Locate the cell with the specified text and output its (X, Y) center coordinate. 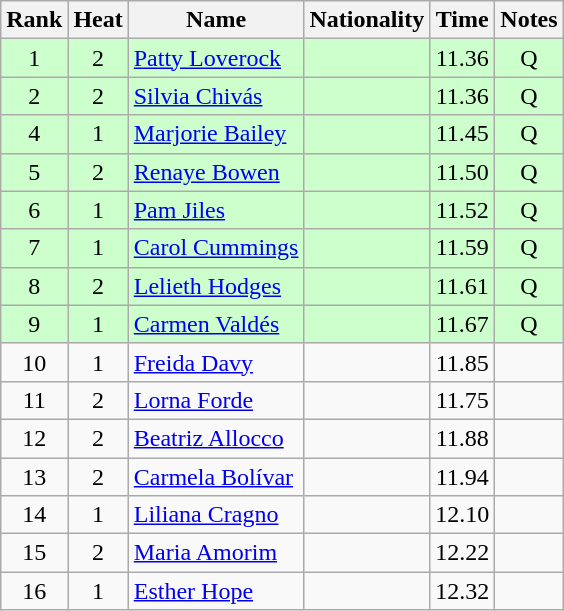
Rank (34, 20)
11.59 (462, 248)
Heat (98, 20)
11.94 (462, 477)
11.75 (462, 400)
7 (34, 248)
14 (34, 515)
Time (462, 20)
Lelieth Hodges (216, 286)
Liliana Cragno (216, 515)
5 (34, 172)
9 (34, 324)
Carmen Valdés (216, 324)
Pam Jiles (216, 210)
11.52 (462, 210)
15 (34, 553)
Renaye Bowen (216, 172)
Beatriz Allocco (216, 438)
Maria Amorim (216, 553)
11.45 (462, 134)
11.50 (462, 172)
12.22 (462, 553)
16 (34, 591)
6 (34, 210)
11.88 (462, 438)
Marjorie Bailey (216, 134)
12 (34, 438)
Patty Loverock (216, 58)
13 (34, 477)
10 (34, 362)
Lorna Forde (216, 400)
Nationality (367, 20)
Freida Davy (216, 362)
Silvia Chivás (216, 96)
Name (216, 20)
Carmela Bolívar (216, 477)
Carol Cummings (216, 248)
12.10 (462, 515)
11 (34, 400)
12.32 (462, 591)
8 (34, 286)
11.67 (462, 324)
Esther Hope (216, 591)
4 (34, 134)
11.61 (462, 286)
Notes (529, 20)
11.85 (462, 362)
